Scan for the cell matching the given text and deliver its (X, Y) coordinate at center. 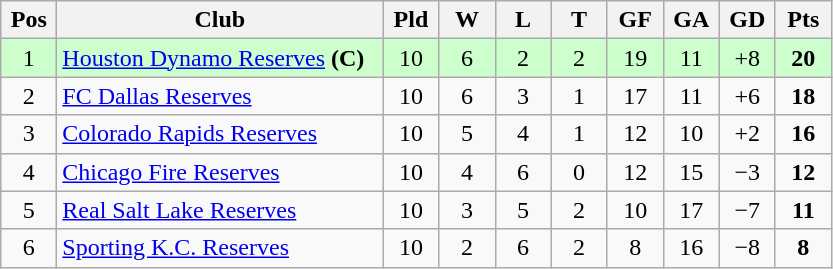
−7 (747, 210)
Chicago Fire Reserves (220, 172)
GA (691, 20)
GD (747, 20)
15 (691, 172)
18 (803, 96)
Pos (29, 20)
Colorado Rapids Reserves (220, 134)
0 (579, 172)
Club (220, 20)
Sporting K.C. Reserves (220, 248)
Real Salt Lake Reserves (220, 210)
Houston Dynamo Reserves (C) (220, 58)
FC Dallas Reserves (220, 96)
W (467, 20)
−3 (747, 172)
−8 (747, 248)
19 (635, 58)
T (579, 20)
+6 (747, 96)
+2 (747, 134)
Pld (411, 20)
GF (635, 20)
+8 (747, 58)
L (523, 20)
Pts (803, 20)
20 (803, 58)
